Search for the cell housing the specified text and yield its (X, Y) center coordinate. 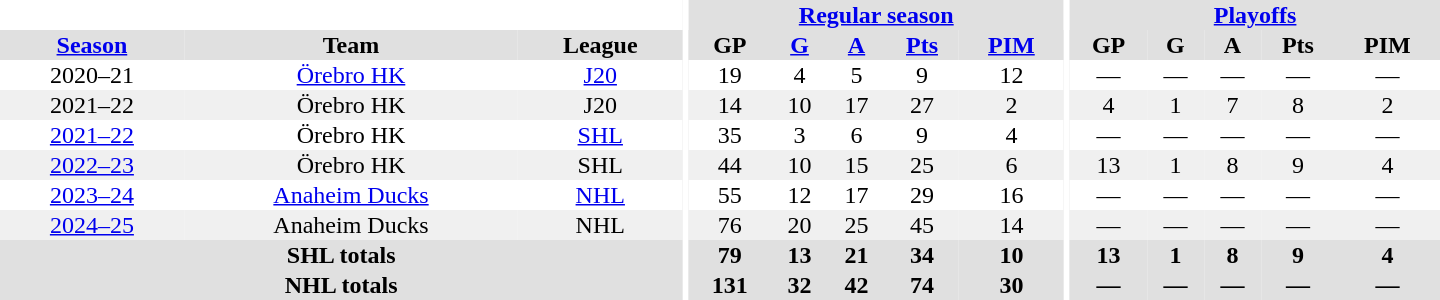
2023–24 (92, 195)
Team (351, 45)
131 (730, 285)
74 (922, 285)
2024–25 (92, 225)
21 (856, 255)
Playoffs (1255, 15)
29 (922, 195)
79 (730, 255)
30 (1012, 285)
5 (856, 75)
27 (922, 105)
76 (730, 225)
42 (856, 285)
2020–21 (92, 75)
16 (1012, 195)
SHL totals (341, 255)
20 (800, 225)
Regular season (876, 15)
45 (922, 225)
32 (800, 285)
League (600, 45)
2022–23 (92, 165)
55 (730, 195)
Season (92, 45)
15 (856, 165)
35 (730, 135)
NHL totals (341, 285)
7 (1232, 105)
19 (730, 75)
34 (922, 255)
3 (800, 135)
44 (730, 165)
